Pinpoint the cell where the given text exists, returning its (X, Y) midpoint coordinate. 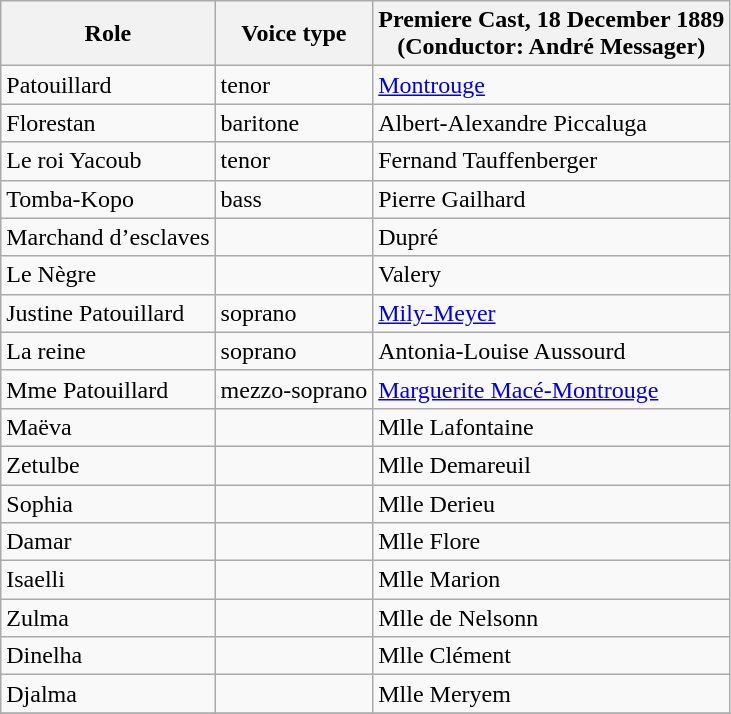
Mlle Flore (552, 542)
bass (294, 199)
Mlle Meryem (552, 694)
baritone (294, 123)
Zetulbe (108, 465)
Pierre Gailhard (552, 199)
Le roi Yacoub (108, 161)
mezzo-soprano (294, 389)
Fernand Tauffenberger (552, 161)
Mlle Marion (552, 580)
Mlle Demareuil (552, 465)
Dupré (552, 237)
Mlle Clément (552, 656)
Role (108, 34)
Marguerite Macé-Montrouge (552, 389)
Maëva (108, 427)
Djalma (108, 694)
Mlle Lafontaine (552, 427)
Albert-Alexandre Piccaluga (552, 123)
Patouillard (108, 85)
Mlle Derieu (552, 503)
Justine Patouillard (108, 313)
Premiere Cast, 18 December 1889(Conductor: André Messager) (552, 34)
Dinelha (108, 656)
Mlle de Nelsonn (552, 618)
Le Nègre (108, 275)
Marchand d’esclaves (108, 237)
Mily-Meyer (552, 313)
Isaelli (108, 580)
Sophia (108, 503)
La reine (108, 351)
Damar (108, 542)
Montrouge (552, 85)
Florestan (108, 123)
Zulma (108, 618)
Voice type (294, 34)
Valery (552, 275)
Antonia-Louise Aussourd (552, 351)
Tomba-Kopo (108, 199)
Mme Patouillard (108, 389)
